Output the (x, y) coordinate of the center of the cell containing the given text.  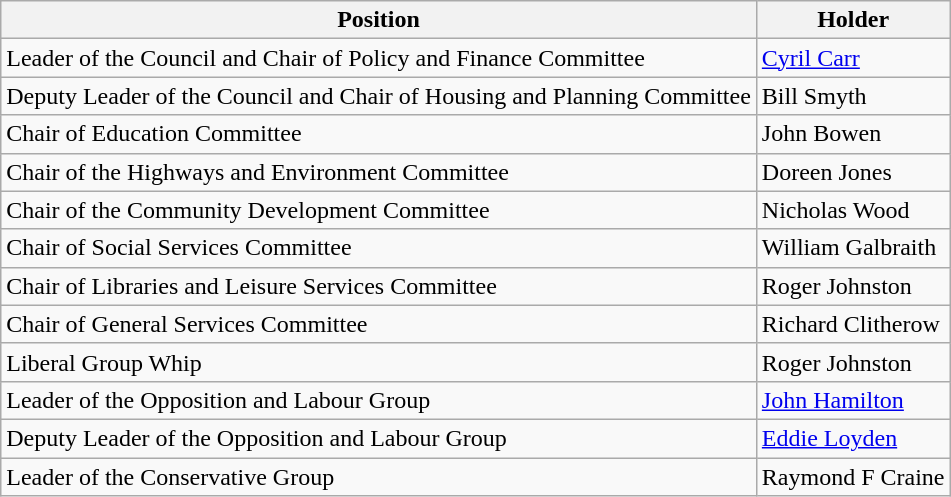
Holder (853, 20)
Chair of the Community Development Committee (379, 210)
Chair of Libraries and Leisure Services Committee (379, 286)
John Bowen (853, 134)
Position (379, 20)
Chair of General Services Committee (379, 324)
Leader of the Conservative Group (379, 477)
Liberal Group Whip (379, 362)
Nicholas Wood (853, 210)
Raymond F Craine (853, 477)
Leader of the Opposition and Labour Group (379, 400)
Cyril Carr (853, 58)
Richard Clitherow (853, 324)
Chair of Social Services Committee (379, 248)
Bill Smyth (853, 96)
Deputy Leader of the Opposition and Labour Group (379, 438)
William Galbraith (853, 248)
Doreen Jones (853, 172)
Chair of Education Committee (379, 134)
John Hamilton (853, 400)
Chair of the Highways and Environment Committee (379, 172)
Deputy Leader of the Council and Chair of Housing and Planning Committee (379, 96)
Eddie Loyden (853, 438)
Leader of the Council and Chair of Policy and Finance Committee (379, 58)
